Search for the cell housing the specified text and yield its [x, y] center coordinate. 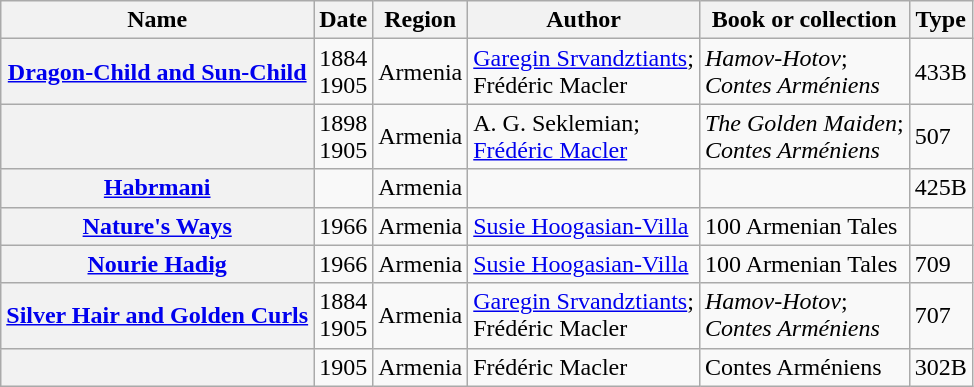
Book or collection [804, 20]
Contes Arméniens [804, 367]
707 [940, 316]
Habrmani [158, 188]
507 [940, 136]
425B [940, 188]
Region [420, 20]
A. G. Seklemian; Frédéric Macler [584, 136]
Nature's Ways [158, 226]
433B [940, 72]
709 [940, 264]
1898 1905 [344, 136]
Nourie Hadig [158, 264]
1905 [344, 367]
Dragon-Child and Sun-Child [158, 72]
Type [940, 20]
Silver Hair and Golden Curls [158, 316]
Date [344, 20]
Author [584, 20]
The Golden Maiden; Contes Arméniens [804, 136]
Name [158, 20]
Frédéric Macler [584, 367]
302B [940, 367]
